Return [X, Y] of the center of cell containing provided text 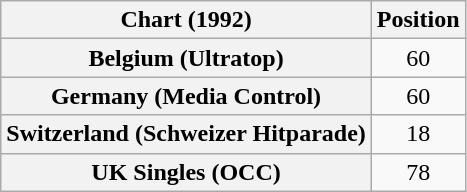
UK Singles (OCC) [186, 172]
Position [418, 20]
78 [418, 172]
Switzerland (Schweizer Hitparade) [186, 134]
Belgium (Ultratop) [186, 58]
18 [418, 134]
Chart (1992) [186, 20]
Germany (Media Control) [186, 96]
